Scan for the cell matching the given text and deliver its (X, Y) coordinate at center. 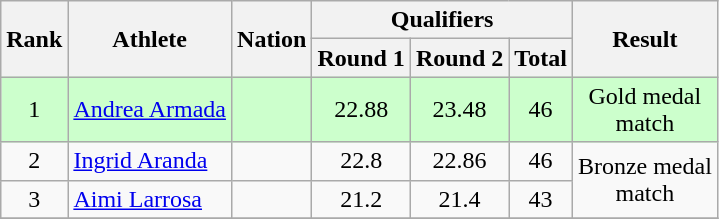
Aimi Larrosa (150, 199)
Athlete (150, 39)
Nation (272, 39)
Andrea Armada (150, 110)
22.8 (361, 161)
Bronze medalmatch (644, 180)
23.48 (459, 110)
Ingrid Aranda (150, 161)
22.86 (459, 161)
21.2 (361, 199)
Result (644, 39)
Rank (34, 39)
43 (541, 199)
1 (34, 110)
3 (34, 199)
22.88 (361, 110)
21.4 (459, 199)
Qualifiers (442, 20)
2 (34, 161)
Gold medalmatch (644, 110)
Total (541, 58)
Round 1 (361, 58)
Round 2 (459, 58)
